Find where the given text appears and provide that cell's center as (x, y) coordinate. 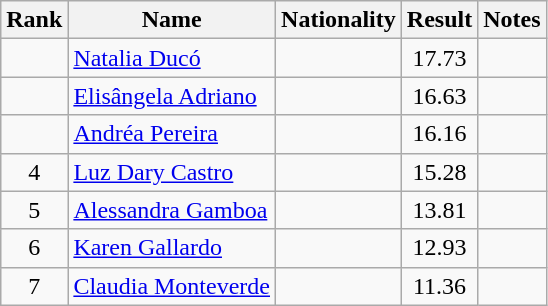
16.63 (439, 96)
Elisângela Adriano (172, 96)
11.36 (439, 286)
Nationality (339, 20)
17.73 (439, 58)
6 (34, 248)
Karen Gallardo (172, 248)
Result (439, 20)
Claudia Monteverde (172, 286)
13.81 (439, 210)
Notes (512, 20)
Alessandra Gamboa (172, 210)
Andréa Pereira (172, 134)
5 (34, 210)
4 (34, 172)
15.28 (439, 172)
Natalia Ducó (172, 58)
Luz Dary Castro (172, 172)
12.93 (439, 248)
16.16 (439, 134)
Name (172, 20)
7 (34, 286)
Rank (34, 20)
